Pinpoint the cell where the given text exists, returning its (x, y) midpoint coordinate. 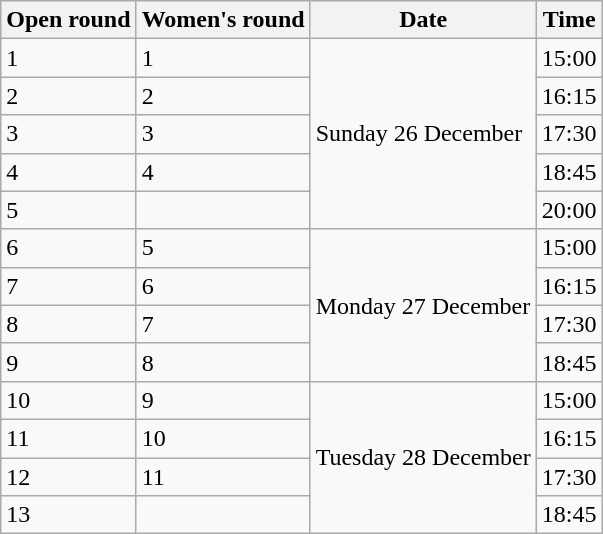
Women's round (223, 20)
Open round (68, 20)
20:00 (569, 210)
Time (569, 20)
13 (68, 515)
Date (423, 20)
12 (68, 477)
Tuesday 28 December (423, 457)
Sunday 26 December (423, 134)
Monday 27 December (423, 305)
